Provide the (X, Y) coordinate of the cell's center where the given text is located.  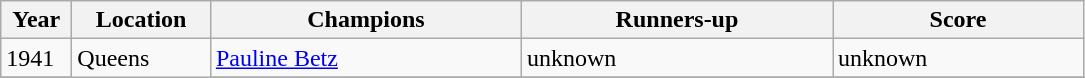
1941 (36, 58)
Location (142, 20)
Score (958, 20)
Queens (142, 58)
Pauline Betz (366, 58)
Runners-up (676, 20)
Year (36, 20)
Champions (366, 20)
